From the cell containing the given text, extract its center point as [x, y] coordinate. 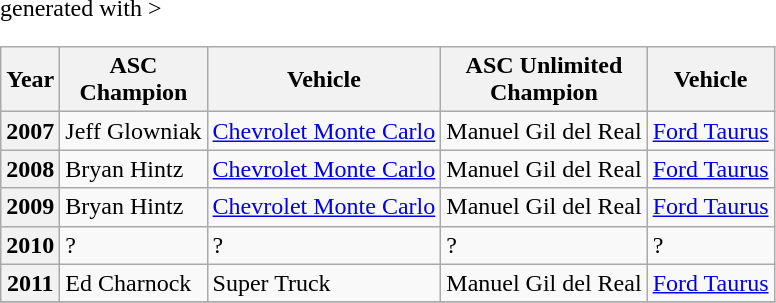
Year [30, 80]
2007 [30, 131]
2010 [30, 245]
ASC Unlimited Champion [544, 80]
Ed Charnock [134, 283]
Super Truck [324, 283]
2008 [30, 169]
Jeff Glowniak [134, 131]
ASC Champion [134, 80]
2011 [30, 283]
2009 [30, 207]
